Scan for the cell matching the given text and deliver its (X, Y) coordinate at center. 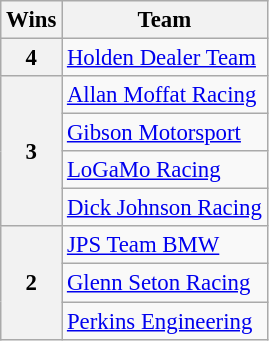
4 (32, 58)
Team (165, 20)
Gibson Motorsport (165, 133)
Glenn Seton Racing (165, 283)
JPS Team BMW (165, 245)
Wins (32, 20)
LoGaMo Racing (165, 170)
Holden Dealer Team (165, 58)
2 (32, 282)
Perkins Engineering (165, 321)
Dick Johnson Racing (165, 208)
3 (32, 151)
Allan Moffat Racing (165, 95)
